Output the (x, y) coordinate of the center of the cell containing the given text.  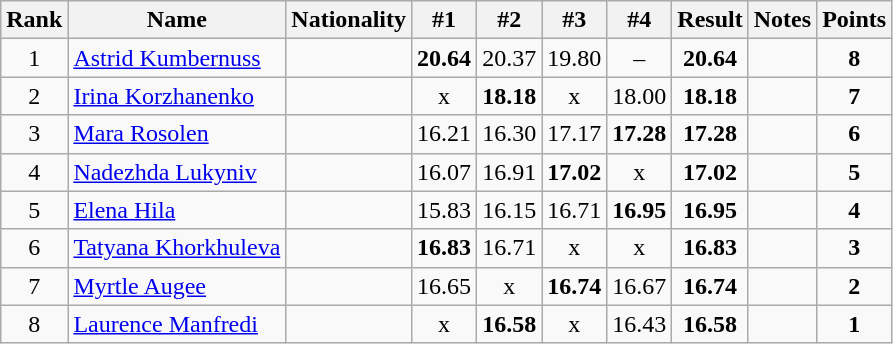
Myrtle Augee (177, 286)
16.07 (444, 172)
Points (854, 20)
Elena Hila (177, 210)
16.67 (640, 286)
19.80 (574, 58)
16.30 (510, 134)
20.37 (510, 58)
16.65 (444, 286)
Result (710, 20)
Mara Rosolen (177, 134)
Nationality (349, 20)
18.00 (640, 96)
Nadezhda Lukyniv (177, 172)
#1 (444, 20)
Name (177, 20)
16.91 (510, 172)
Laurence Manfredi (177, 324)
16.21 (444, 134)
Astrid Kumbernuss (177, 58)
Rank (34, 20)
Notes (782, 20)
Irina Korzhanenko (177, 96)
– (640, 58)
#4 (640, 20)
#3 (574, 20)
Tatyana Khorkhuleva (177, 248)
16.15 (510, 210)
#2 (510, 20)
16.43 (640, 324)
17.17 (574, 134)
15.83 (444, 210)
